Locate the cell with the specified text and output its (X, Y) center coordinate. 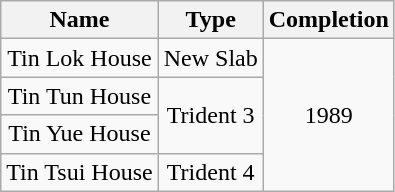
Tin Yue House (80, 134)
Type (210, 20)
Trident 3 (210, 115)
New Slab (210, 58)
Name (80, 20)
Completion (328, 20)
Trident 4 (210, 172)
Tin Lok House (80, 58)
Tin Tun House (80, 96)
Tin Tsui House (80, 172)
1989 (328, 115)
